Detect which cell encompasses the target text, then output its (x, y) center coordinate. 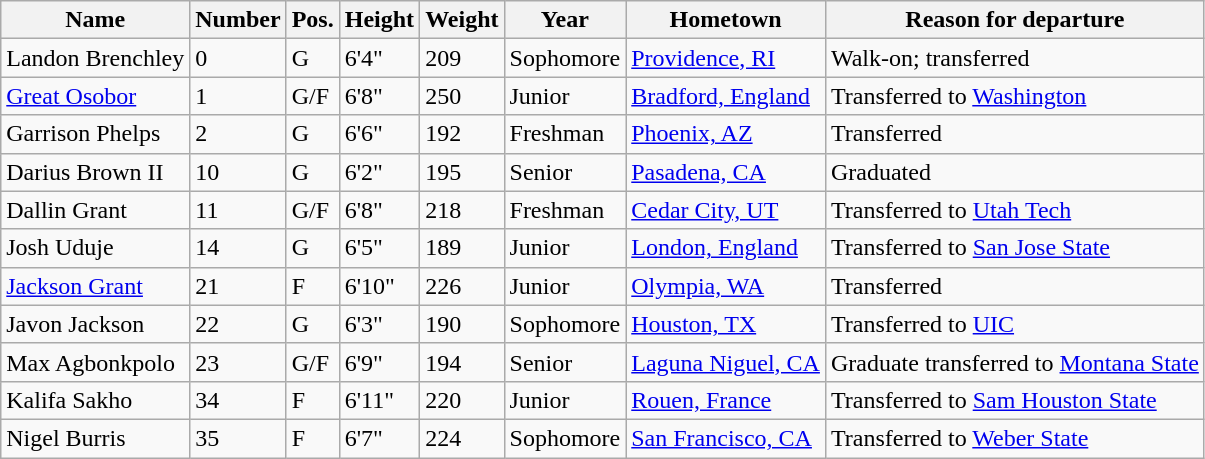
Name (96, 20)
Phoenix, AZ (726, 134)
22 (238, 324)
Reason for departure (1014, 20)
Transferred to UIC (1014, 324)
Transferred to San Jose State (1014, 248)
189 (462, 248)
6'5" (379, 248)
Weight (462, 20)
Transferred to Washington (1014, 96)
6'10" (379, 286)
Cedar City, UT (726, 210)
250 (462, 96)
14 (238, 248)
Nigel Burris (96, 438)
6'2" (379, 172)
190 (462, 324)
Hometown (726, 20)
Laguna Niguel, CA (726, 362)
Graduate transferred to Montana State (1014, 362)
Height (379, 20)
Pos. (312, 20)
Jackson Grant (96, 286)
Houston, TX (726, 324)
209 (462, 58)
Bradford, England (726, 96)
218 (462, 210)
Javon Jackson (96, 324)
6'6" (379, 134)
Rouen, France (726, 400)
Landon Brenchley (96, 58)
6'7" (379, 438)
10 (238, 172)
224 (462, 438)
Kalifa Sakho (96, 400)
Darius Brown II (96, 172)
34 (238, 400)
35 (238, 438)
Transferred to Sam Houston State (1014, 400)
Olympia, WA (726, 286)
21 (238, 286)
Max Agbonkpolo (96, 362)
6'9" (379, 362)
11 (238, 210)
6'4" (379, 58)
San Francisco, CA (726, 438)
Josh Uduje (96, 248)
Dallin Grant (96, 210)
Great Osobor (96, 96)
Pasadena, CA (726, 172)
2 (238, 134)
Transferred to Weber State (1014, 438)
195 (462, 172)
Providence, RI (726, 58)
Year (565, 20)
1 (238, 96)
Walk-on; transferred (1014, 58)
194 (462, 362)
23 (238, 362)
220 (462, 400)
Transferred to Utah Tech (1014, 210)
6'11" (379, 400)
226 (462, 286)
Garrison Phelps (96, 134)
Number (238, 20)
London, England (726, 248)
0 (238, 58)
192 (462, 134)
Graduated (1014, 172)
6'3" (379, 324)
